Search for the cell housing the specified text and yield its (x, y) center coordinate. 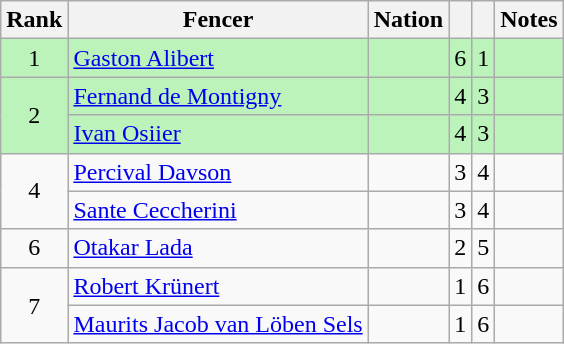
Rank (34, 20)
Gaston Alibert (218, 58)
Percival Davson (218, 172)
Sante Ceccherini (218, 210)
Otakar Lada (218, 248)
Fencer (218, 20)
Fernand de Montigny (218, 96)
Maurits Jacob van Löben Sels (218, 324)
Ivan Osiier (218, 134)
5 (484, 248)
Notes (529, 20)
7 (34, 305)
Nation (408, 20)
Robert Krünert (218, 286)
